Provide the [X, Y] coordinate of the cell's center where the given text is located.  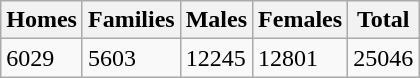
Females [300, 20]
5603 [131, 58]
6029 [42, 58]
Homes [42, 20]
25046 [384, 58]
Males [216, 20]
12245 [216, 58]
Families [131, 20]
12801 [300, 58]
Total [384, 20]
